Find where the given text appears and provide that cell's center as (x, y) coordinate. 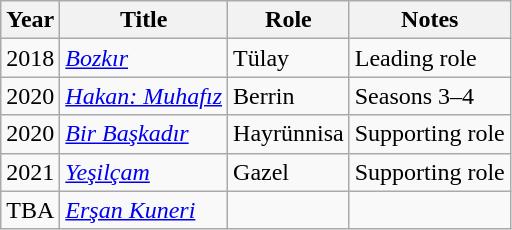
Gazel (289, 172)
Berrin (289, 96)
TBA (30, 210)
Tülay (289, 58)
Hakan: Muhafız (144, 96)
Yeşilçam (144, 172)
Role (289, 20)
Leading role (430, 58)
Year (30, 20)
Notes (430, 20)
Erşan Kuneri (144, 210)
Title (144, 20)
Hayrünnisa (289, 134)
2021 (30, 172)
Bozkır (144, 58)
2018 (30, 58)
Seasons 3–4 (430, 96)
Bir Başkadır (144, 134)
